Locate the cell with the specified text and output its [x, y] center coordinate. 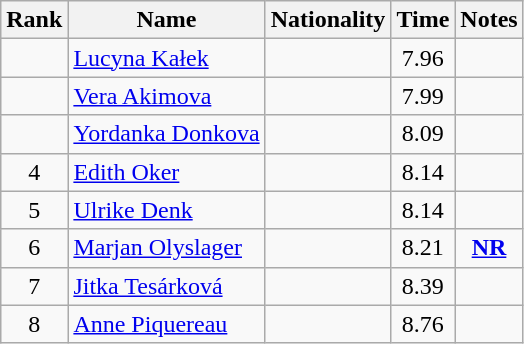
Lucyna Kałek [166, 58]
Nationality [328, 20]
8.76 [423, 324]
Edith Oker [166, 172]
Jitka Tesárková [166, 286]
8.39 [423, 286]
8.09 [423, 134]
8 [34, 324]
Name [166, 20]
4 [34, 172]
Rank [34, 20]
Yordanka Donkova [166, 134]
NR [489, 248]
Notes [489, 20]
8.21 [423, 248]
Time [423, 20]
Vera Akimova [166, 96]
6 [34, 248]
7.99 [423, 96]
5 [34, 210]
7 [34, 286]
Ulrike Denk [166, 210]
7.96 [423, 58]
Marjan Olyslager [166, 248]
Anne Piquereau [166, 324]
